Scan for the cell matching the given text and deliver its (x, y) coordinate at center. 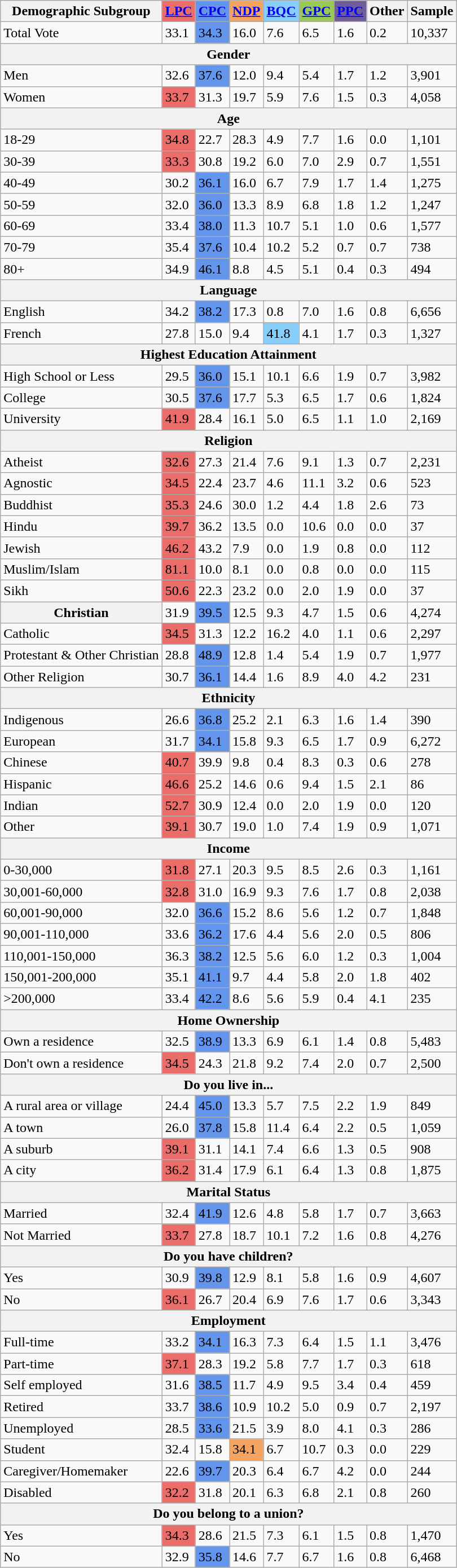
618 (432, 1364)
1,848 (432, 913)
38.6 (212, 1407)
40.7 (178, 763)
31.0 (212, 891)
5.3 (281, 398)
11.3 (247, 226)
35.8 (212, 1557)
15.2 (247, 913)
28.8 (178, 655)
9.2 (281, 1063)
20.4 (247, 1299)
Income (228, 848)
244 (432, 1471)
3.4 (350, 1385)
35.4 (178, 247)
Student (81, 1450)
738 (432, 247)
115 (432, 569)
32.2 (178, 1492)
42.2 (212, 999)
12.9 (247, 1278)
260 (432, 1492)
Caregiver/Homemaker (81, 1471)
9.8 (247, 763)
10,337 (432, 33)
10.6 (317, 526)
Retired (81, 1407)
38.0 (212, 226)
7.2 (317, 1235)
24.6 (212, 505)
23.7 (247, 483)
28.6 (212, 1535)
14.1 (247, 1149)
12.4 (247, 805)
Disabled (81, 1492)
27.1 (212, 870)
402 (432, 977)
Own a residence (81, 1042)
Buddhist (81, 505)
5.2 (317, 247)
2,297 (432, 634)
29.5 (178, 376)
286 (432, 1428)
Chinese (81, 763)
3.2 (350, 483)
28.4 (212, 419)
48.9 (212, 655)
Demographic Subgroup (81, 11)
Sikh (81, 591)
4,058 (432, 97)
35.3 (178, 505)
CPC (212, 11)
46.6 (178, 784)
8.3 (317, 763)
30.5 (178, 398)
Sample (432, 11)
Not Married (81, 1235)
Do you live in... (228, 1085)
0.2 (387, 33)
A suburb (81, 1149)
12.8 (247, 655)
39.8 (212, 1278)
3.9 (281, 1428)
2,038 (432, 891)
31.1 (212, 1149)
Highest Education Attainment (228, 355)
2,169 (432, 419)
21.8 (247, 1063)
1,551 (432, 161)
1,247 (432, 204)
Do you belong to a union? (228, 1514)
16.9 (247, 891)
3,476 (432, 1342)
Indigenous (81, 720)
20.1 (247, 1492)
Marital Status (228, 1192)
4.6 (281, 483)
2,231 (432, 462)
23.2 (247, 591)
278 (432, 763)
40-49 (81, 183)
3,343 (432, 1299)
12.0 (247, 76)
4,274 (432, 612)
231 (432, 677)
Protestant & Other Christian (81, 655)
806 (432, 934)
University (81, 419)
3,982 (432, 376)
Total Vote (81, 33)
Married (81, 1213)
13.5 (247, 526)
523 (432, 483)
Women (81, 97)
32.5 (178, 1042)
Hispanic (81, 784)
21.4 (247, 462)
Other Religion (81, 677)
17.9 (247, 1170)
26.0 (178, 1127)
50.6 (178, 591)
A town (81, 1127)
17.6 (247, 934)
7.5 (317, 1106)
15.0 (212, 333)
2.9 (350, 161)
>200,000 (81, 999)
31.7 (178, 741)
38.9 (212, 1042)
1,824 (432, 398)
11.4 (281, 1127)
15.1 (247, 376)
3,663 (432, 1213)
120 (432, 805)
French (81, 333)
35.1 (178, 977)
16.1 (247, 419)
1,875 (432, 1170)
4,276 (432, 1235)
18-29 (81, 140)
46.1 (212, 269)
60-69 (81, 226)
38.5 (212, 1385)
Language (228, 290)
2,197 (432, 1407)
8.0 (317, 1428)
90,001-110,000 (81, 934)
Religion (228, 441)
European (81, 741)
10.4 (247, 247)
32.9 (178, 1557)
46.2 (178, 548)
34.2 (178, 312)
1,071 (432, 827)
English (81, 312)
9.7 (247, 977)
Do you have children? (228, 1256)
10.0 (212, 569)
4.8 (281, 1213)
52.7 (178, 805)
36.3 (178, 956)
Unemployed (81, 1428)
Full-time (81, 1342)
33.2 (178, 1342)
Employment (228, 1321)
22.7 (212, 140)
10.9 (247, 1407)
16.3 (247, 1342)
22.3 (212, 591)
9.1 (317, 462)
45.0 (212, 1106)
81.1 (178, 569)
LPC (178, 11)
390 (432, 720)
33.1 (178, 33)
1,275 (432, 183)
Self employed (81, 1385)
5.7 (281, 1106)
PPC (350, 11)
Gender (228, 54)
28.5 (178, 1428)
31.4 (212, 1170)
5,483 (432, 1042)
26.7 (212, 1299)
33.3 (178, 161)
Men (81, 76)
1,004 (432, 956)
19.0 (247, 827)
1,059 (432, 1127)
39.5 (212, 612)
30.0 (247, 505)
17.3 (247, 312)
30.8 (212, 161)
24.3 (212, 1063)
2,500 (432, 1063)
A rural area or village (81, 1106)
34.9 (178, 269)
73 (432, 505)
BQC (281, 11)
NDP (247, 11)
1,977 (432, 655)
37.8 (212, 1127)
70-79 (81, 247)
86 (432, 784)
31.9 (178, 612)
80+ (81, 269)
110,001-150,000 (81, 956)
16.2 (281, 634)
18.7 (247, 1235)
College (81, 398)
Indian (81, 805)
908 (432, 1149)
26.6 (178, 720)
High School or Less (81, 376)
Don't own a residence (81, 1063)
3,901 (432, 76)
41.1 (212, 977)
494 (432, 269)
11.7 (247, 1385)
Hindu (81, 526)
Agnostic (81, 483)
30.2 (178, 183)
Jewish (81, 548)
30,001-60,000 (81, 891)
39.9 (212, 763)
8.8 (247, 269)
31.6 (178, 1385)
24.4 (178, 1106)
34.8 (178, 140)
37.1 (178, 1364)
19.7 (247, 97)
50-59 (81, 204)
Age (228, 118)
235 (432, 999)
6,656 (432, 312)
22.4 (212, 483)
Muslim/Islam (81, 569)
849 (432, 1106)
A city (81, 1170)
1,101 (432, 140)
459 (432, 1385)
Ethnicity (228, 698)
12.2 (247, 634)
Home Ownership (228, 1020)
4,607 (432, 1278)
60,001-90,000 (81, 913)
14.4 (247, 677)
Christian (81, 612)
Part-time (81, 1364)
1,161 (432, 870)
229 (432, 1450)
0-30,000 (81, 870)
1,577 (432, 226)
112 (432, 548)
17.7 (247, 398)
Atheist (81, 462)
4.5 (281, 269)
27.3 (212, 462)
12.6 (247, 1213)
41.8 (281, 333)
150,001-200,000 (81, 977)
Catholic (81, 634)
32.8 (178, 891)
8.5 (317, 870)
4.7 (317, 612)
1,327 (432, 333)
22.6 (178, 1471)
1,470 (432, 1535)
6,272 (432, 741)
43.2 (212, 548)
36.6 (212, 913)
30-39 (81, 161)
36.8 (212, 720)
11.1 (317, 483)
GPC (317, 11)
6,468 (432, 1557)
